For the text-containing cell, return its midpoint in [x, y] coordinate format. 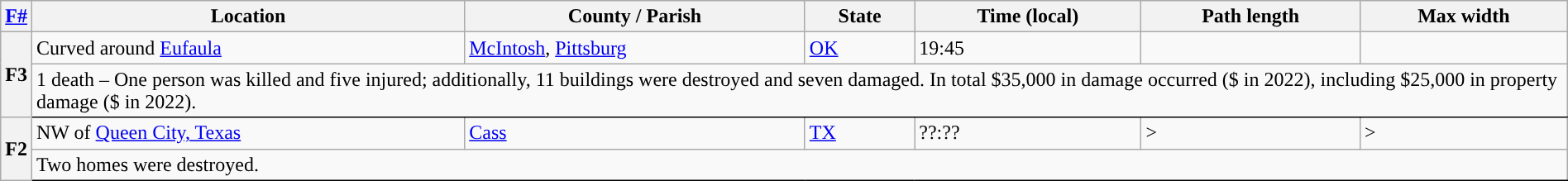
Time (local) [1028, 17]
Path length [1250, 17]
??:?? [1028, 133]
F3 [17, 74]
NW of Queen City, Texas [248, 133]
19:45 [1028, 48]
OK [859, 48]
Cass [635, 133]
State [859, 17]
TX [859, 133]
Location [248, 17]
County / Parish [635, 17]
Max width [1464, 17]
Two homes were destroyed. [799, 164]
F2 [17, 149]
F# [17, 17]
McIntosh, Pittsburg [635, 48]
Curved around Eufaula [248, 48]
